Locate the cell with the specified text and output its [X, Y] center coordinate. 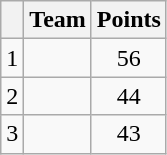
43 [128, 134]
56 [128, 58]
44 [128, 96]
Points [128, 20]
3 [12, 134]
2 [12, 96]
Team [58, 20]
1 [12, 58]
